Output the [x, y] coordinate of the center of the cell containing the given text.  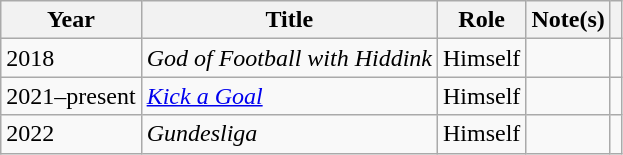
Gundesliga [289, 134]
2022 [71, 134]
Note(s) [568, 20]
Year [71, 20]
God of Football with Hiddink [289, 58]
2018 [71, 58]
2021–present [71, 96]
Role [482, 20]
Kick a Goal [289, 96]
Title [289, 20]
